Scan for the cell matching the given text and deliver its (X, Y) coordinate at center. 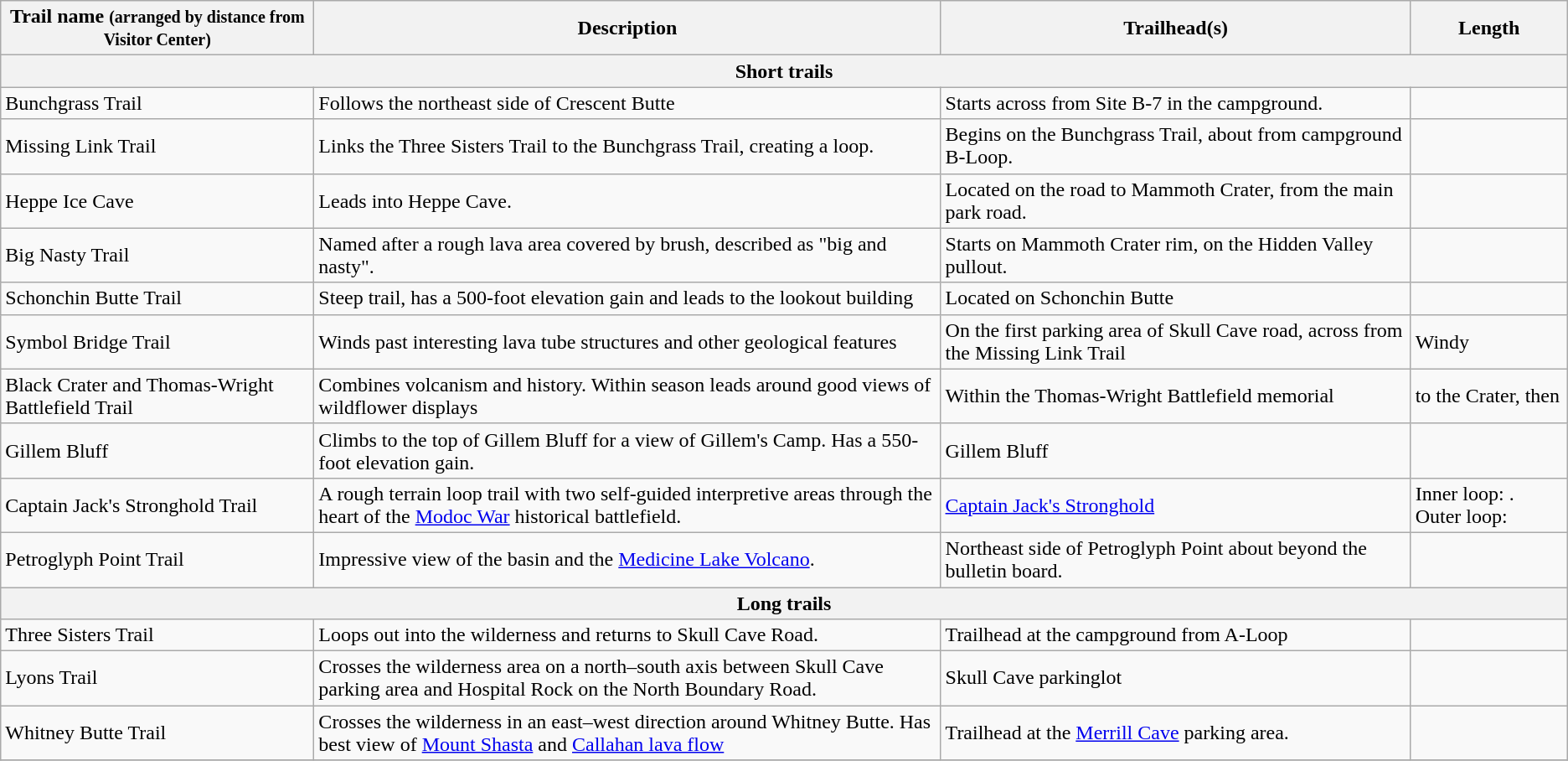
Captain Jack's Stronghold Trail (157, 505)
Whitney Butte Trail (157, 733)
Northeast side of Petroglyph Point about beyond the bulletin board. (1176, 560)
Short trails (784, 71)
Steep trail, has a 500-foot elevation gain and leads to the lookout building (627, 298)
Impressive view of the basin and the Medicine Lake Volcano. (627, 560)
Long trails (784, 603)
Starts on Mammoth Crater rim, on the Hidden Valley pullout. (1176, 255)
Located on the road to Mammoth Crater, from the main park road. (1176, 201)
Begins on the Bunchgrass Trail, about from campground B-Loop. (1176, 146)
Bunchgrass Trail (157, 103)
Schonchin Butte Trail (157, 298)
Climbs to the top of Gillem Bluff for a view of Gillem's Camp. Has a 550-foot elevation gain. (627, 451)
Winds past interesting lava tube structures and other geological features (627, 342)
Black Crater and Thomas-Wright Battlefield Trail (157, 396)
Symbol Bridge Trail (157, 342)
Petroglyph Point Trail (157, 560)
Length (1489, 28)
Within the Thomas-Wright Battlefield memorial (1176, 396)
Trailhead at the campground from A-Loop (1176, 635)
Big Nasty Trail (157, 255)
Located on Schonchin Butte (1176, 298)
Captain Jack's Stronghold (1176, 505)
Trailhead(s) (1176, 28)
Inner loop: . Outer loop: (1489, 505)
Skull Cave parkinglot (1176, 679)
Windy (1489, 342)
Trailhead at the Merrill Cave parking area. (1176, 733)
Loops out into the wilderness and returns to Skull Cave Road. (627, 635)
Missing Link Trail (157, 146)
Lyons Trail (157, 679)
Named after a rough lava area covered by brush, described as "big and nasty". (627, 255)
Crosses the wilderness area on a north–south axis between Skull Cave parking area and Hospital Rock on the North Boundary Road. (627, 679)
to the Crater, then (1489, 396)
On the first parking area of Skull Cave road, across from the Missing Link Trail (1176, 342)
Trail name (arranged by distance from Visitor Center) (157, 28)
Crosses the wilderness in an east–west direction around Whitney Butte. Has best view of Mount Shasta and Callahan lava flow (627, 733)
Follows the northeast side of Crescent Butte (627, 103)
Leads into Heppe Cave. (627, 201)
Description (627, 28)
Starts across from Site B-7 in the campground. (1176, 103)
Links the Three Sisters Trail to the Bunchgrass Trail, creating a loop. (627, 146)
Combines volcanism and history. Within season leads around good views of wildflower displays (627, 396)
Three Sisters Trail (157, 635)
Heppe Ice Cave (157, 201)
A rough terrain loop trail with two self-guided interpretive areas through the heart of the Modoc War historical battlefield. (627, 505)
